Output the (x, y) coordinate of the center of the cell containing the given text.  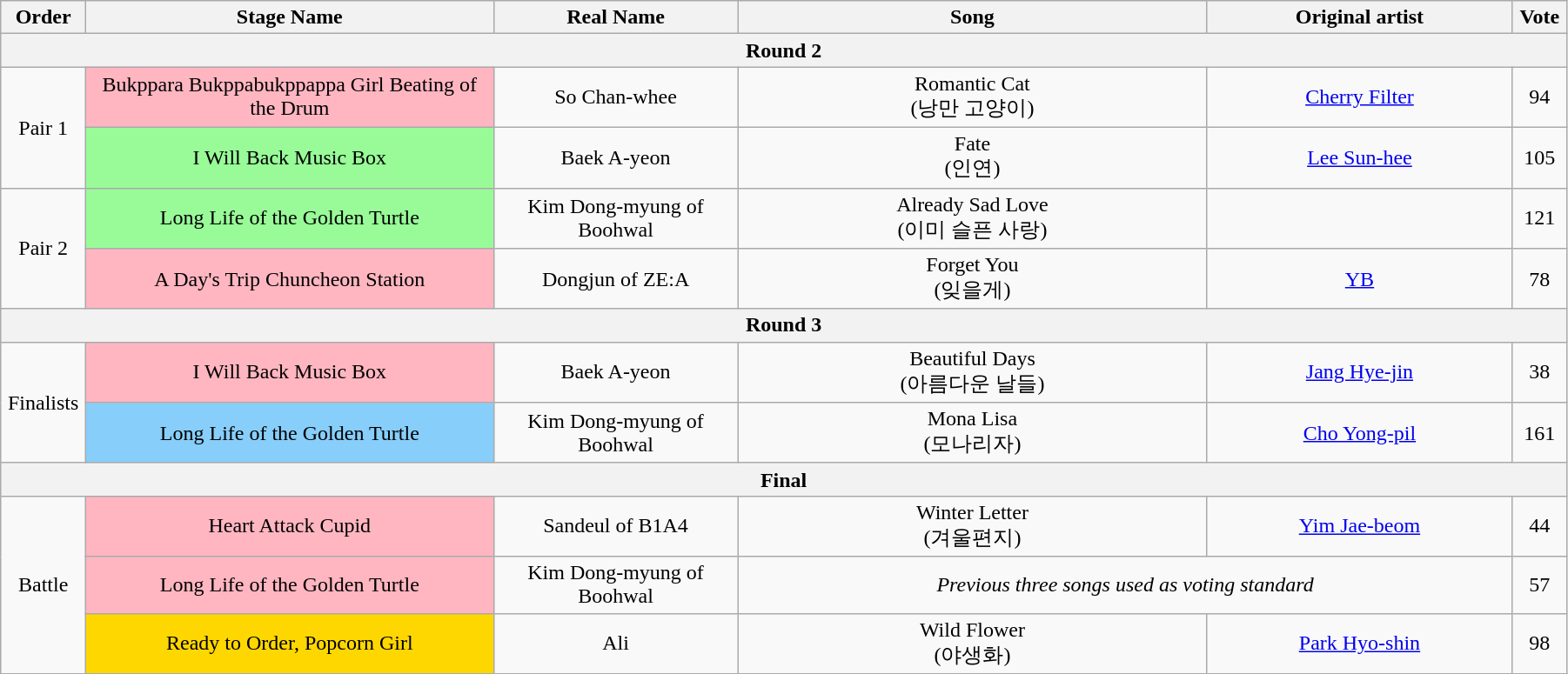
Round 3 (784, 325)
Romantic Cat(낭만 고양이) (973, 97)
105 (1539, 157)
Order (44, 17)
94 (1539, 97)
Cherry Filter (1359, 97)
A Day's Trip Chuncheon Station (290, 279)
Already Sad Love(이미 슬픈 사랑) (973, 218)
98 (1539, 644)
Winter Letter(겨울편지) (973, 526)
Original artist (1359, 17)
Final (784, 479)
Round 2 (784, 50)
Real Name (616, 17)
YB (1359, 279)
Forget You(잊을게) (973, 279)
Stage Name (290, 17)
Sandeul of B1A4 (616, 526)
Cho Yong-pil (1359, 433)
Bukppara Bukppabukppappa Girl Beating of the Drum (290, 97)
Pair 1 (44, 127)
Previous three songs used as voting standard (1125, 584)
Pair 2 (44, 249)
Park Hyo-shin (1359, 644)
Wild Flower(야생화) (973, 644)
Heart Attack Cupid (290, 526)
78 (1539, 279)
57 (1539, 584)
Ready to Order, Popcorn Girl (290, 644)
Yim Jae-beom (1359, 526)
Finalists (44, 402)
Song (973, 17)
121 (1539, 218)
So Chan-whee (616, 97)
Mona Lisa(모나리자) (973, 433)
Lee Sun-hee (1359, 157)
Jang Hye-jin (1359, 372)
161 (1539, 433)
Vote (1539, 17)
44 (1539, 526)
Beautiful Days(아름다운 날들) (973, 372)
Ali (616, 644)
Fate(인연) (973, 157)
38 (1539, 372)
Dongjun of ZE:A (616, 279)
Battle (44, 584)
